Detect which cell encompasses the target text, then output its (X, Y) center coordinate. 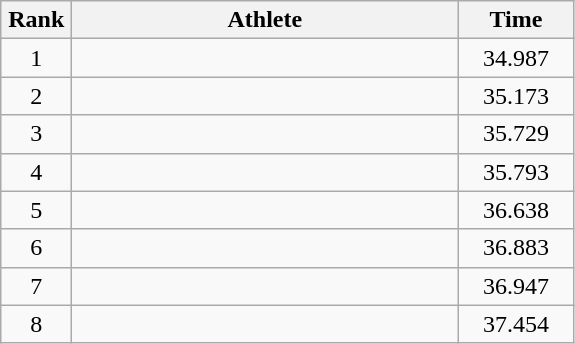
35.729 (516, 134)
3 (36, 134)
37.454 (516, 324)
Rank (36, 20)
34.987 (516, 58)
4 (36, 172)
2 (36, 96)
35.793 (516, 172)
Time (516, 20)
5 (36, 210)
8 (36, 324)
36.947 (516, 286)
35.173 (516, 96)
6 (36, 248)
36.883 (516, 248)
Athlete (265, 20)
1 (36, 58)
7 (36, 286)
36.638 (516, 210)
